Detect which cell encompasses the target text, then output its [X, Y] center coordinate. 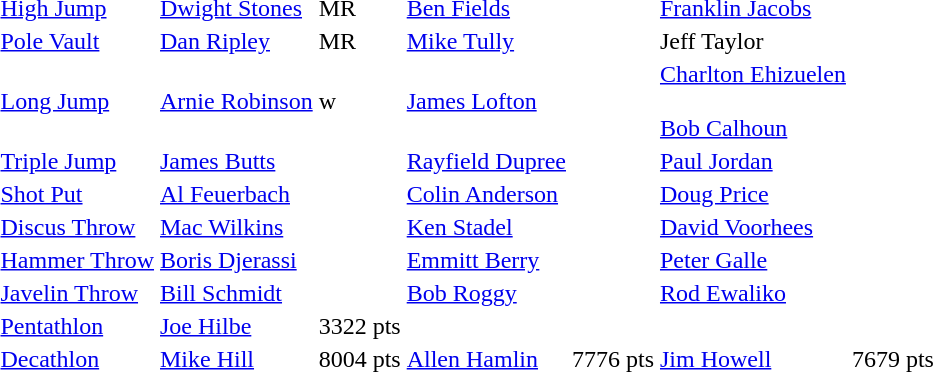
Peter Galle [752, 260]
Bill Schmidt [237, 293]
Dan Ripley [237, 41]
Rod Ewaliko [752, 293]
Mike Tully [486, 41]
3322 pts [360, 326]
James Lofton [486, 101]
MR [360, 41]
Boris Djerassi [237, 260]
Arnie Robinson [237, 101]
Joe Hilbe [237, 326]
Rayfield Dupree [486, 161]
Al Feuerbach [237, 194]
Colin Anderson [486, 194]
w [360, 101]
David Voorhees [752, 227]
Bob Roggy [486, 293]
Emmitt Berry [486, 260]
Doug Price [752, 194]
James Butts [237, 161]
Ken Stadel [486, 227]
Paul Jordan [752, 161]
Jeff Taylor [752, 41]
Charlton EhizuelenBob Calhoun [752, 101]
Mac Wilkins [237, 227]
